Provide the [x, y] coordinate of the cell's center where the given text is located.  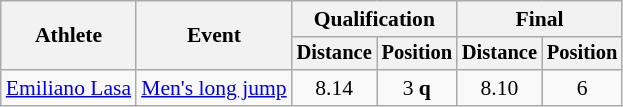
Athlete [68, 36]
8.14 [334, 88]
Event [214, 36]
Emiliano Lasa [68, 88]
Men's long jump [214, 88]
Final [540, 19]
3 q [417, 88]
8.10 [500, 88]
Qualification [374, 19]
6 [582, 88]
